Identify which cell holds the provided text, then report its [X, Y] central coordinate. 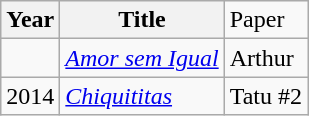
Paper [266, 20]
Tatu #2 [266, 96]
Chiquititas [142, 96]
Year [30, 20]
Amor sem Igual [142, 58]
Title [142, 20]
2014 [30, 96]
Arthur [266, 58]
